Return [X, Y] of the center of cell containing provided text 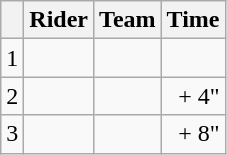
+ 4" [193, 96]
Team [128, 20]
2 [12, 96]
1 [12, 58]
Rider [59, 20]
+ 8" [193, 134]
3 [12, 134]
Time [193, 20]
